For the text-containing cell, return its midpoint in [x, y] coordinate format. 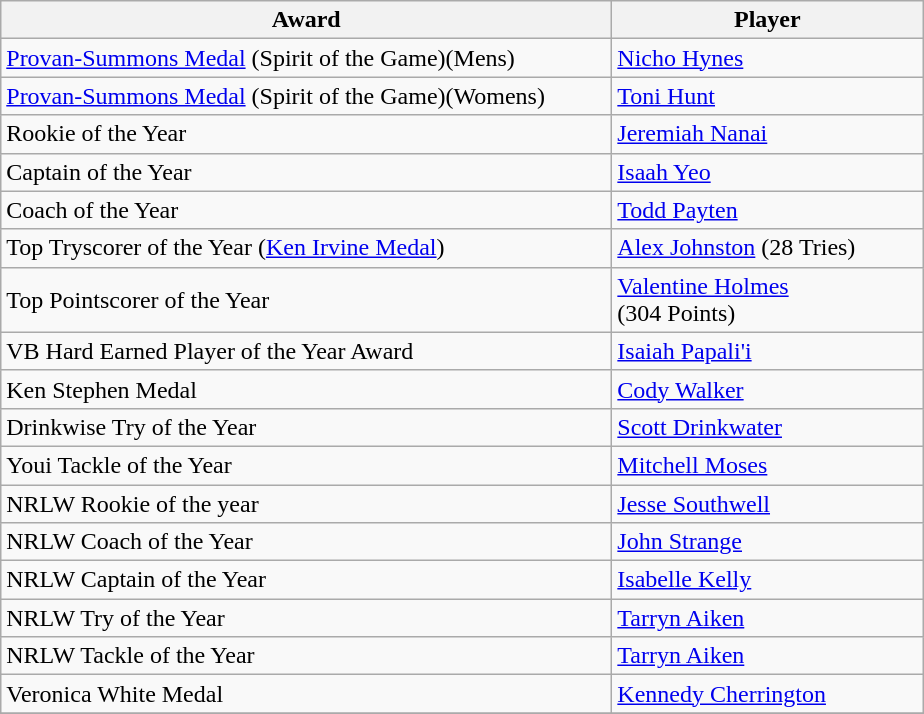
John Strange [768, 542]
Veronica White Medal [306, 694]
NRLW Captain of the Year [306, 580]
Isaah Yeo [768, 172]
Jesse Southwell [768, 503]
Todd Payten [768, 210]
Valentine Holmes(304 Points) [768, 300]
NRLW Tackle of the Year [306, 656]
Scott Drinkwater [768, 427]
Award [306, 20]
Ken Stephen Medal [306, 389]
Isabelle Kelly [768, 580]
Mitchell Moses [768, 465]
Toni Hunt [768, 96]
Provan-Summons Medal (Spirit of the Game)(Womens) [306, 96]
NRLW Coach of the Year [306, 542]
Kennedy Cherrington [768, 694]
Rookie of the Year [306, 134]
Player [768, 20]
Captain of the Year [306, 172]
Provan-Summons Medal (Spirit of the Game)(Mens) [306, 58]
Top Tryscorer of the Year (Ken Irvine Medal) [306, 248]
Drinkwise Try of the Year [306, 427]
Alex Johnston (28 Tries) [768, 248]
Cody Walker [768, 389]
NRLW Rookie of the year [306, 503]
NRLW Try of the Year [306, 618]
Youi Tackle of the Year [306, 465]
Nicho Hynes [768, 58]
Isaiah Papali'i [768, 351]
VB Hard Earned Player of the Year Award [306, 351]
Top Pointscorer of the Year [306, 300]
Jeremiah Nanai [768, 134]
Coach of the Year [306, 210]
